Extract the [x, y] coordinate from the center of the cell holding the provided text.  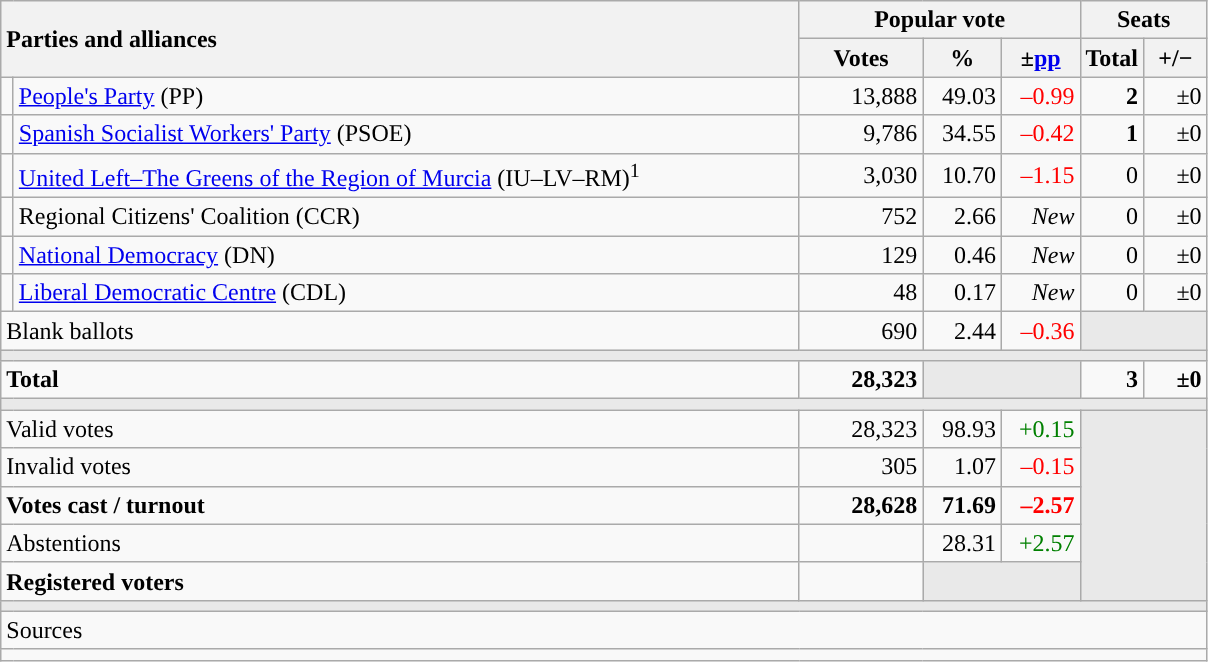
305 [861, 467]
±pp [1040, 58]
Votes [861, 58]
–0.99 [1040, 96]
% [962, 58]
13,888 [861, 96]
Blank ballots [400, 331]
Invalid votes [400, 467]
71.69 [962, 505]
–0.15 [1040, 467]
People's Party (PP) [406, 96]
+/− [1176, 58]
+2.57 [1040, 543]
49.03 [962, 96]
690 [861, 331]
0.17 [962, 293]
United Left–The Greens of the Region of Murcia (IU–LV–RM)1 [406, 176]
National Democracy (DN) [406, 255]
0.46 [962, 255]
48 [861, 293]
Valid votes [400, 429]
2.66 [962, 217]
1 [1112, 134]
–0.36 [1040, 331]
Registered voters [400, 581]
Spanish Socialist Workers' Party (PSOE) [406, 134]
Votes cast / turnout [400, 505]
–0.42 [1040, 134]
10.70 [962, 176]
28.31 [962, 543]
Regional Citizens' Coalition (CCR) [406, 217]
–1.15 [1040, 176]
98.93 [962, 429]
2.44 [962, 331]
3 [1112, 380]
Abstentions [400, 543]
Popular vote [940, 20]
–2.57 [1040, 505]
9,786 [861, 134]
129 [861, 255]
34.55 [962, 134]
Parties and alliances [400, 39]
1.07 [962, 467]
Liberal Democratic Centre (CDL) [406, 293]
+0.15 [1040, 429]
28,628 [861, 505]
3,030 [861, 176]
Sources [604, 630]
Seats [1144, 20]
2 [1112, 96]
752 [861, 217]
